Locate the cell with the specified text and output its [x, y] center coordinate. 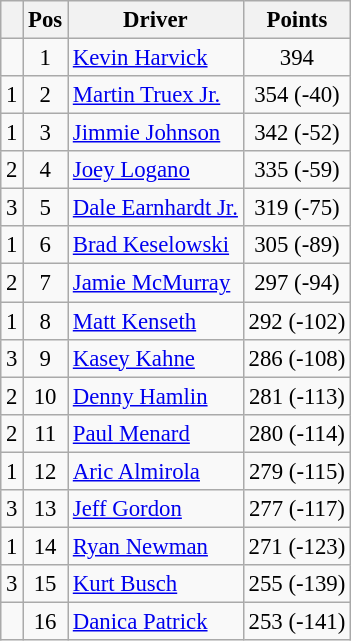
14 [46, 546]
Martin Truex Jr. [156, 95]
Jeff Gordon [156, 509]
Brad Keselowski [156, 245]
Driver [156, 20]
9 [46, 358]
8 [46, 321]
Pos [46, 20]
342 (-52) [296, 133]
Danica Patrick [156, 621]
7 [46, 283]
319 (-75) [296, 208]
305 (-89) [296, 245]
16 [46, 621]
394 [296, 58]
280 (-114) [296, 433]
10 [46, 396]
Kevin Harvick [156, 58]
12 [46, 471]
Points [296, 20]
6 [46, 245]
Joey Logano [156, 170]
Ryan Newman [156, 546]
297 (-94) [296, 283]
255 (-139) [296, 584]
335 (-59) [296, 170]
Jamie McMurray [156, 283]
Paul Menard [156, 433]
253 (-141) [296, 621]
286 (-108) [296, 358]
4 [46, 170]
279 (-115) [296, 471]
Kasey Kahne [156, 358]
271 (-123) [296, 546]
281 (-113) [296, 396]
Dale Earnhardt Jr. [156, 208]
277 (-117) [296, 509]
Aric Almirola [156, 471]
5 [46, 208]
292 (-102) [296, 321]
11 [46, 433]
Denny Hamlin [156, 396]
Matt Kenseth [156, 321]
15 [46, 584]
13 [46, 509]
Jimmie Johnson [156, 133]
354 (-40) [296, 95]
Kurt Busch [156, 584]
